Scan for the cell matching the given text and deliver its [x, y] coordinate at center. 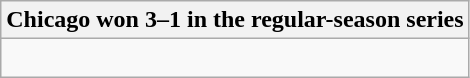
Chicago won 3–1 in the regular-season series [235, 20]
